Determine the (x, y) coordinate at the center of the cell enclosing the given text.  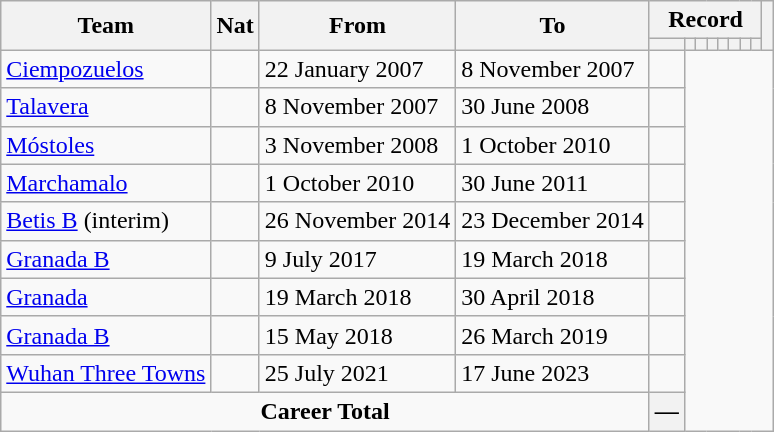
Career Total (326, 411)
Ciempozuelos (106, 69)
From (357, 26)
23 December 2014 (553, 221)
22 January 2007 (357, 69)
Nat (235, 26)
30 April 2018 (553, 297)
Granada (106, 297)
15 May 2018 (357, 335)
Marchamalo (106, 183)
Record (705, 20)
Betis B (interim) (106, 221)
Móstoles (106, 145)
— (666, 411)
26 March 2019 (553, 335)
9 July 2017 (357, 259)
Wuhan Three Towns (106, 373)
30 June 2011 (553, 183)
17 June 2023 (553, 373)
3 November 2008 (357, 145)
25 July 2021 (357, 373)
30 June 2008 (553, 107)
26 November 2014 (357, 221)
Talavera (106, 107)
Team (106, 26)
To (553, 26)
